Provide the (x, y) coordinate of the cell's center where the given text is located.  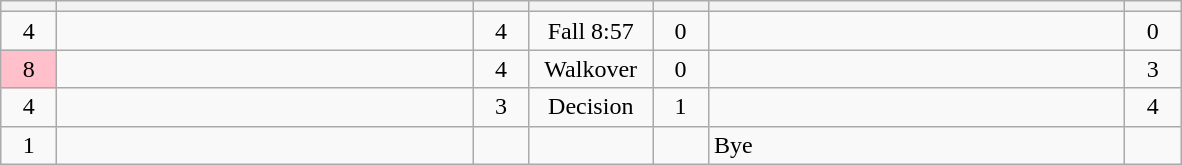
Fall 8:57 (591, 31)
Walkover (591, 69)
Decision (591, 107)
8 (29, 69)
Bye (917, 145)
